Find where the given text appears and provide that cell's center as (x, y) coordinate. 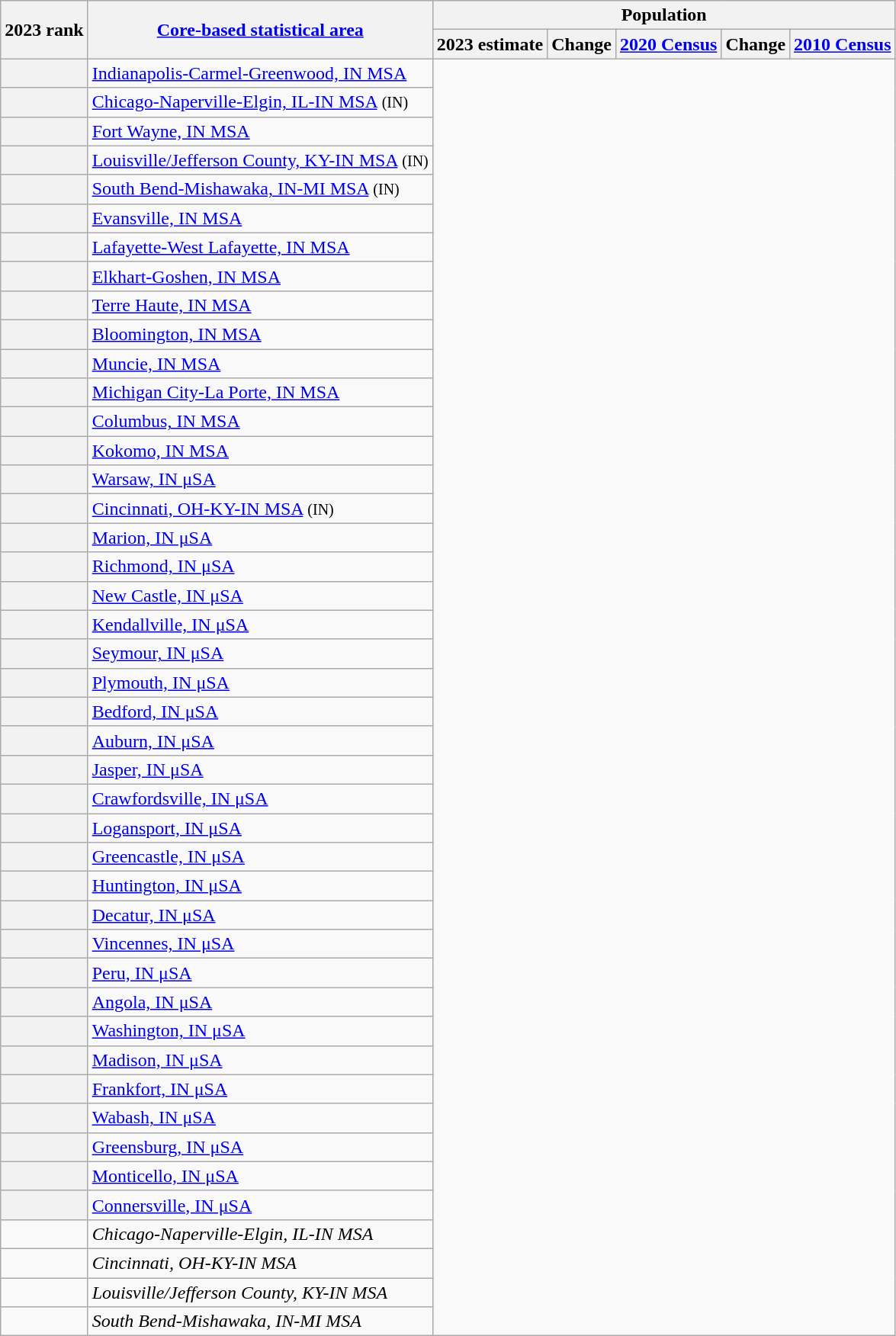
Greensburg, IN μSA (260, 1147)
Greencastle, IN μSA (260, 857)
Madison, IN μSA (260, 1060)
Warsaw, IN μSA (260, 480)
Connersville, IN μSA (260, 1205)
Kokomo, IN MSA (260, 451)
Columbus, IN MSA (260, 422)
Richmond, IN μSA (260, 567)
Evansville, IN MSA (260, 218)
Core-based statistical area (260, 30)
Louisville/Jefferson County, KY-IN MSA (260, 1293)
Huntington, IN μSA (260, 886)
Jasper, IN μSA (260, 769)
Kendallville, IN μSA (260, 625)
2023 rank (44, 30)
Muncie, IN MSA (260, 364)
2020 Census (668, 44)
Elkhart-Goshen, IN MSA (260, 276)
2023 estimate (490, 44)
Population (663, 15)
2010 Census (843, 44)
Washington, IN μSA (260, 1031)
South Bend-Mishawaka, IN-MI MSA (IN) (260, 189)
Auburn, IN μSA (260, 740)
Marion, IN μSA (260, 538)
Chicago-Naperville-Elgin, IL-IN MSA (IN) (260, 102)
Michigan City-La Porte, IN MSA (260, 393)
Decatur, IN μSA (260, 915)
New Castle, IN μSA (260, 596)
Vincennes, IN μSA (260, 944)
Cincinnati, OH-KY-IN MSA (260, 1263)
Logansport, IN μSA (260, 827)
Frankfort, IN μSA (260, 1089)
Louisville/Jefferson County, KY-IN MSA (IN) (260, 160)
Fort Wayne, IN MSA (260, 131)
South Bend-Mishawaka, IN-MI MSA (260, 1322)
Wabash, IN μSA (260, 1118)
Bedford, IN μSA (260, 711)
Chicago-Naperville-Elgin, IL-IN MSA (260, 1234)
Crawfordsville, IN μSA (260, 798)
Lafayette-West Lafayette, IN MSA (260, 247)
Peru, IN μSA (260, 973)
Plymouth, IN μSA (260, 682)
Terre Haute, IN MSA (260, 305)
Seymour, IN μSA (260, 654)
Bloomington, IN MSA (260, 334)
Indianapolis-Carmel-Greenwood, IN MSA (260, 73)
Cincinnati, OH-KY-IN MSA (IN) (260, 509)
Monticello, IN μSA (260, 1176)
Angola, IN μSA (260, 1002)
